Search for the cell housing the specified text and yield its (X, Y) center coordinate. 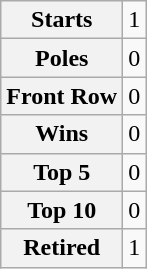
Wins (62, 134)
Retired (62, 248)
Top 5 (62, 172)
Starts (62, 20)
Top 10 (62, 210)
Front Row (62, 96)
Poles (62, 58)
